Capture the cell that displays the provided text and extract its (X, Y) central coordinate. 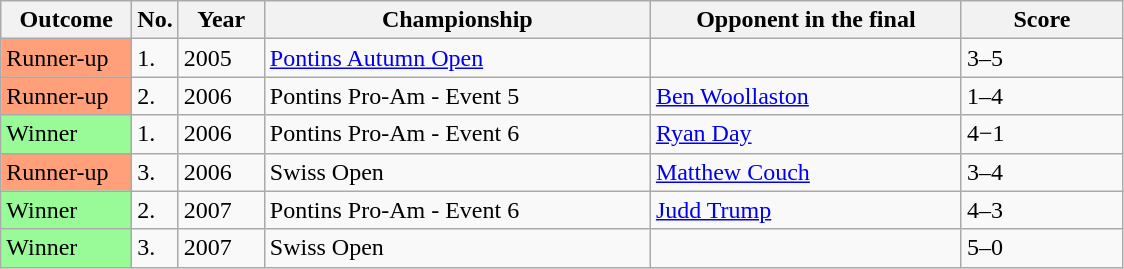
1–4 (1042, 96)
Score (1042, 20)
Opponent in the final (806, 20)
3–4 (1042, 172)
Championship (457, 20)
Judd Trump (806, 210)
Pontins Pro-Am - Event 5 (457, 96)
5–0 (1042, 248)
Year (221, 20)
Ryan Day (806, 134)
No. (155, 20)
3–5 (1042, 58)
Matthew Couch (806, 172)
Outcome (66, 20)
Ben Woollaston (806, 96)
Pontins Autumn Open (457, 58)
2005 (221, 58)
4−1 (1042, 134)
4–3 (1042, 210)
